Provide the (x, y) coordinate of the cell's center where the given text is located.  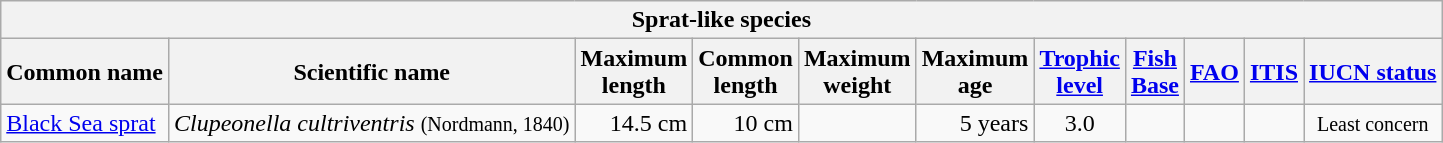
Trophiclevel (1080, 72)
14.5 cm (634, 123)
IUCN status (1373, 72)
ITIS (1274, 72)
5 years (975, 123)
Scientific name (371, 72)
Maximumage (975, 72)
Clupeonella cultriventris (Nordmann, 1840) (371, 123)
10 cm (746, 123)
Maximumweight (857, 72)
Maximumlength (634, 72)
Common name (85, 72)
3.0 (1080, 123)
Sprat-like species (722, 20)
Least concern (1373, 123)
FishBase (1154, 72)
FAO (1214, 72)
Commonlength (746, 72)
Black Sea sprat (85, 123)
